Capture the cell that displays the provided text and extract its (X, Y) central coordinate. 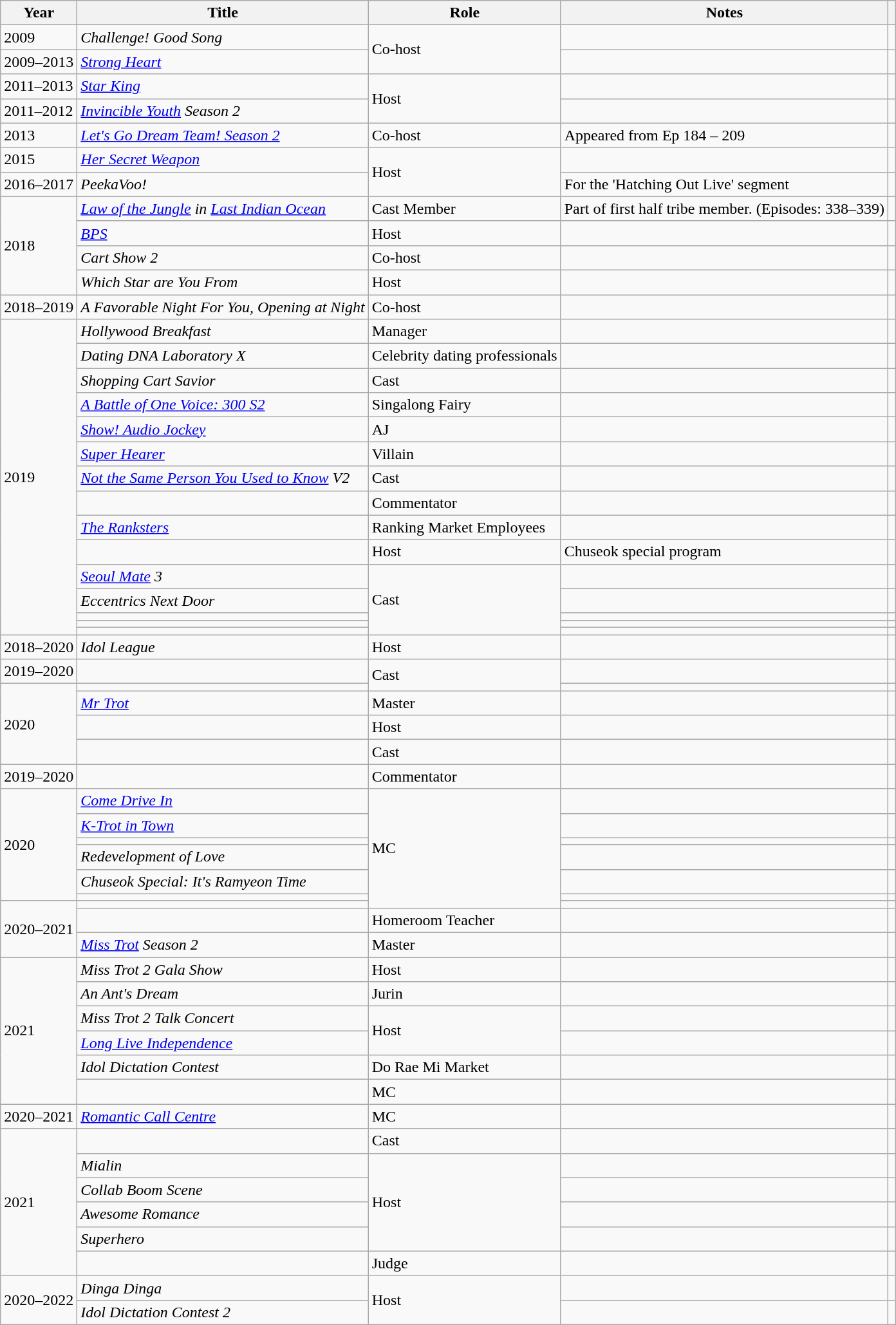
Homeroom Teacher (465, 920)
Invincible Youth Season 2 (223, 111)
Miss Trot Season 2 (223, 944)
Appeared from Ep 184 – 209 (724, 135)
Idol Dictation Contest 2 (223, 1312)
2020–2022 (39, 1300)
Role (465, 13)
Chuseok special program (724, 552)
BPS (223, 233)
2009–2013 (39, 62)
Judge (465, 1263)
2018–2019 (39, 307)
Redevelopment of Love (223, 857)
Title (223, 13)
2018–2020 (39, 647)
Year (39, 13)
For the 'Hatching Out Live' segment (724, 184)
AJ (465, 429)
A Favorable Night For You, Opening at Night (223, 307)
Singalong Fairy (465, 405)
Dating DNA Laboratory X (223, 356)
2011–2013 (39, 86)
Idol Dictation Contest (223, 1067)
Ranking Market Employees (465, 527)
Collab Boom Scene (223, 1190)
K-Trot in Town (223, 825)
Her Secret Weapon (223, 160)
Superhero (223, 1239)
Which Star are You From (223, 282)
Shopping Cart Savior (223, 381)
Come Drive In (223, 801)
2016–2017 (39, 184)
Jurin (465, 994)
Miss Trot 2 Talk Concert (223, 1019)
Strong Heart (223, 62)
Romantic Call Centre (223, 1116)
2013 (39, 135)
2009 (39, 37)
Cart Show 2 (223, 258)
Notes (724, 13)
Hollywood Breakfast (223, 332)
Eccentrics Next Door (223, 601)
Star King (223, 86)
2011–2012 (39, 111)
2018 (39, 245)
PeekaVoo! (223, 184)
Idol League (223, 647)
Cast Member (465, 209)
Chuseok Special: It's Ramyeon Time (223, 881)
Villain (465, 454)
Do Rae Mi Market (465, 1067)
Manager (465, 332)
Celebrity dating professionals (465, 356)
Dinga Dinga (223, 1288)
Mialin (223, 1165)
Miss Trot 2 Gala Show (223, 969)
2015 (39, 160)
Not the Same Person You Used to Know V2 (223, 478)
Challenge! Good Song (223, 37)
Part of first half tribe member. (Episodes: 338–339) (724, 209)
Law of the Jungle in Last Indian Ocean (223, 209)
An Ant's Dream (223, 994)
Super Hearer (223, 454)
Show! Audio Jockey (223, 429)
Mr Trot (223, 703)
Long Live Independence (223, 1043)
Awesome Romance (223, 1214)
The Ranksters (223, 527)
Seoul Mate 3 (223, 576)
A Battle of One Voice: 300 S2 (223, 405)
2019 (39, 477)
Let's Go Dream Team! Season 2 (223, 135)
